Detect which cell encompasses the target text, then output its [X, Y] center coordinate. 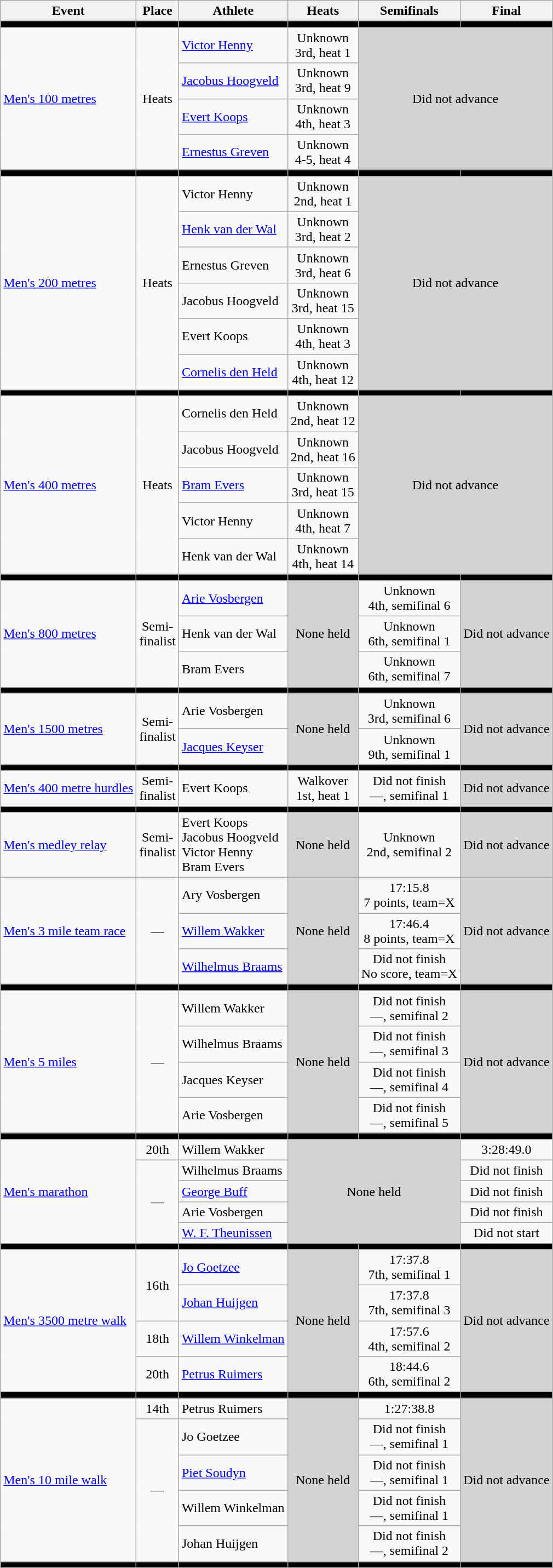
W. F. Theunissen [233, 1233]
Unknown 4th, heat 12 [323, 371]
17:15.8 7 points, team=X [410, 895]
17:37.8 7th, semifinal 1 [410, 1268]
Event [68, 11]
Ary Vosbergen [233, 895]
Unknown 3rd, heat 6 [323, 265]
Unknown 6th, semifinal 7 [410, 669]
Men's 800 metres [68, 633]
Piet Soudyn [233, 1473]
Unknown 2nd, heat 16 [323, 449]
Walkover 1st, heat 1 [323, 788]
Unknown 2nd, heat 12 [323, 414]
Men's 10 mile walk [68, 1480]
17:46.4 8 points, team=X [410, 931]
Did not finish —, semifinal 4 [410, 1079]
Did not start [506, 1233]
Men's 5 miles [68, 1062]
Unknown 3rd, heat 9 [323, 81]
Unknown 4th, heat 7 [323, 520]
Men's marathon [68, 1191]
Men's 400 metres [68, 485]
Unknown 3rd, heat 2 [323, 229]
17:37.8 7th, semifinal 3 [410, 1303]
Athlete [233, 11]
18:44.6 6th, semifinal 2 [410, 1374]
Did not finish —, semifinal 5 [410, 1115]
Place [158, 11]
Men's 400 metre hurdles [68, 788]
Semifinals [410, 11]
1:27:38.8 [410, 1409]
Did not finish No score, team=X [410, 966]
14th [158, 1409]
18th [158, 1339]
Did not finish —, semifinal 3 [410, 1044]
Unknown 2nd, heat 1 [323, 194]
16th [158, 1285]
Unknown 9th, semifinal 1 [410, 746]
Men's 3 mile team race [68, 931]
Men's 1500 metres [68, 729]
Unknown 3rd, heat 1 [323, 45]
Men's 3500 metre walk [68, 1321]
Unknown 6th, semifinal 1 [410, 633]
Unknown 4-5, heat 4 [323, 152]
Unknown 4th, heat 14 [323, 557]
Men's medley relay [68, 845]
Men's 200 metres [68, 283]
Evert Koops Jacobus Hoogveld Victor Henny Bram Evers [233, 845]
Unknown 3rd, semifinal 6 [410, 711]
Unknown 2nd, semifinal 2 [410, 845]
Men's 100 metres [68, 99]
George Buff [233, 1191]
Unknown 4th, semifinal 6 [410, 598]
17:57.6 4th, semifinal 2 [410, 1339]
Final [506, 11]
3:28:49.0 [506, 1149]
